From the cell containing the given text, extract its center point as [X, Y] coordinate. 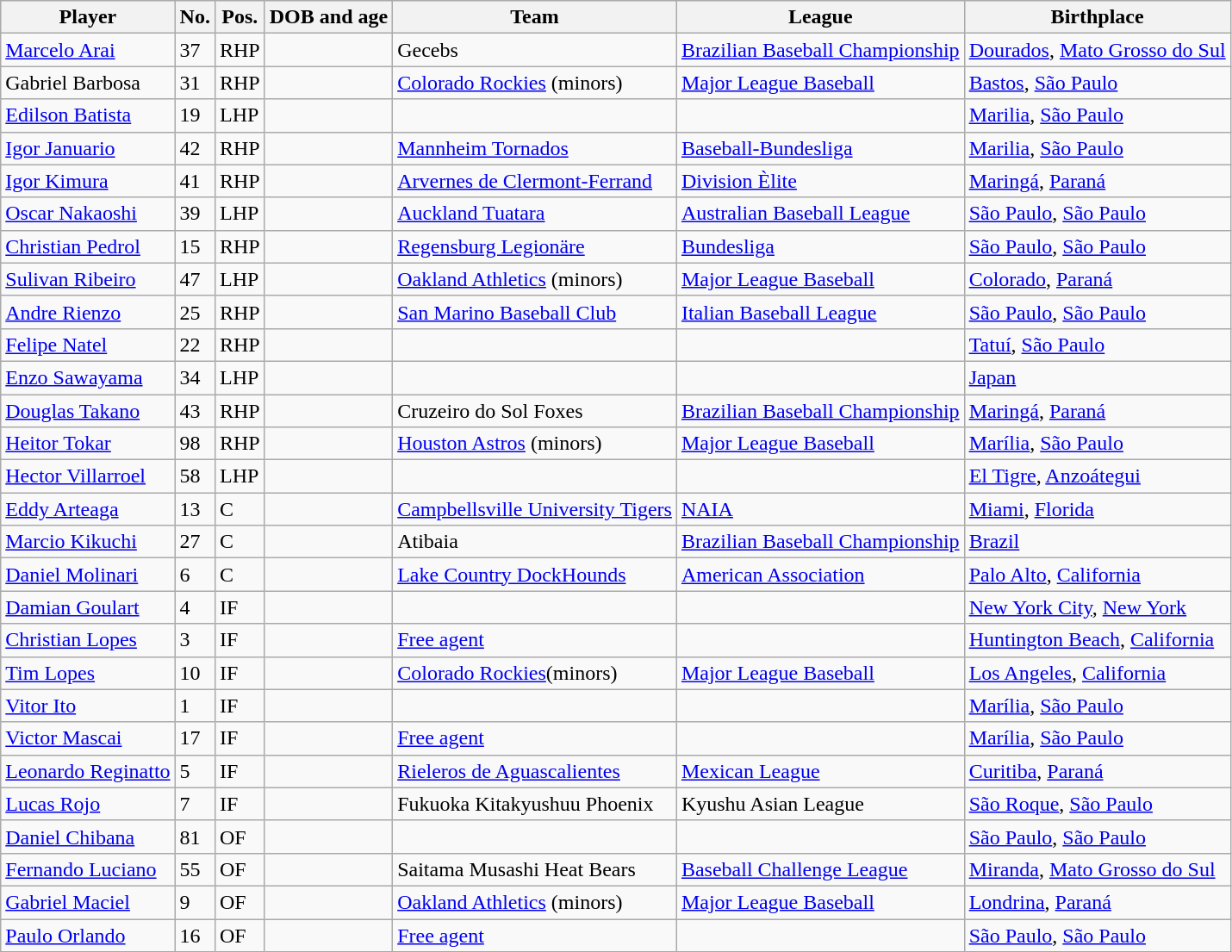
Vitor Ito [88, 706]
Gabriel Barbosa [88, 83]
3 [195, 640]
Hector Villarroel [88, 476]
39 [195, 214]
81 [195, 837]
Lucas Rojo [88, 804]
13 [195, 509]
Daniel Molinari [88, 575]
Tim Lopes [88, 673]
4 [195, 607]
27 [195, 542]
Fernando Luciano [88, 869]
Douglas Takano [88, 411]
Leonardo Reginatto [88, 771]
Christian Pedrol [88, 246]
Birthplace [1098, 17]
1 [195, 706]
Miami, Florida [1098, 509]
New York City, New York [1098, 607]
Andre Rienzo [88, 312]
Brazil [1098, 542]
98 [195, 444]
43 [195, 411]
American Association [820, 575]
5 [195, 771]
Gecebs [535, 50]
Dourados, Mato Grosso do Sul [1098, 50]
58 [195, 476]
17 [195, 738]
Baseball Challenge League [820, 869]
Bastos, São Paulo [1098, 83]
San Marino Baseball Club [535, 312]
Colorado Rockies(minors) [535, 673]
No. [195, 17]
7 [195, 804]
Curitiba, Paraná [1098, 771]
Igor Kimura [88, 181]
Christian Lopes [88, 640]
Bundesliga [820, 246]
Fukuoka Kitakyushuu Phoenix [535, 804]
Oscar Nakaoshi [88, 214]
Atibaia [535, 542]
Lake Country DockHounds [535, 575]
Gabriel Maciel [88, 902]
League [820, 17]
41 [195, 181]
Player [88, 17]
6 [195, 575]
Mexican League [820, 771]
Division Èlite [820, 181]
Huntington Beach, California [1098, 640]
31 [195, 83]
Igor Januario [88, 148]
El Tigre, Anzoátegui [1098, 476]
Londrina, Paraná [1098, 902]
22 [195, 345]
15 [195, 246]
25 [195, 312]
Damian Goulart [88, 607]
Paulo Orlando [88, 935]
Australian Baseball League [820, 214]
Marcio Kikuchi [88, 542]
Saitama Musashi Heat Bears [535, 869]
37 [195, 50]
Rieleros de Aguascalientes [535, 771]
Italian Baseball League [820, 312]
Marcelo Arai [88, 50]
Heitor Tokar [88, 444]
DOB and age [328, 17]
42 [195, 148]
19 [195, 115]
55 [195, 869]
Palo Alto, California [1098, 575]
Colorado, Paraná [1098, 279]
Arvernes de Clermont-Ferrand [535, 181]
Tatuí, São Paulo [1098, 345]
Enzo Sawayama [88, 377]
São Roque, São Paulo [1098, 804]
Miranda, Mato Grosso do Sul [1098, 869]
Mannheim Tornados [535, 148]
9 [195, 902]
Colorado Rockies (minors) [535, 83]
47 [195, 279]
34 [195, 377]
Daniel Chibana [88, 837]
Regensburg Legionäre [535, 246]
Felipe Natel [88, 345]
Team [535, 17]
Edilson Batista [88, 115]
NAIA [820, 509]
Campbellsville University Tigers [535, 509]
Pos. [240, 17]
Auckland Tuatara [535, 214]
Japan [1098, 377]
Cruzeiro do Sol Foxes [535, 411]
16 [195, 935]
10 [195, 673]
Sulivan Ribeiro [88, 279]
Houston Astros (minors) [535, 444]
Baseball-Bundesliga [820, 148]
Kyushu Asian League [820, 804]
Eddy Arteaga [88, 509]
Victor Mascai [88, 738]
Los Angeles, California [1098, 673]
